Identify which cell holds the provided text, then report its [X, Y] central coordinate. 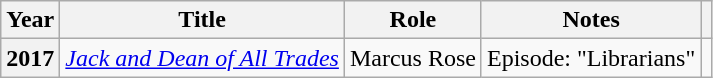
Year [30, 20]
Notes [590, 20]
Jack and Dean of All Trades [202, 58]
Marcus Rose [412, 58]
Title [202, 20]
Episode: "Librarians" [590, 58]
Role [412, 20]
2017 [30, 58]
